Detect which cell encompasses the target text, then output its [X, Y] center coordinate. 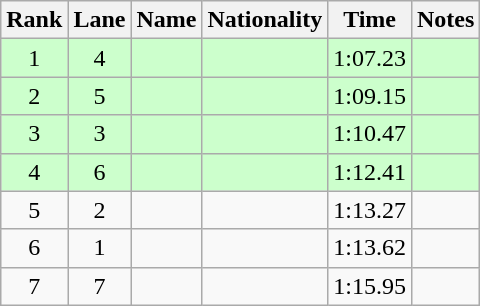
1:13.27 [370, 210]
Name [166, 20]
1:07.23 [370, 58]
1:13.62 [370, 248]
1:12.41 [370, 172]
Rank [34, 20]
1:09.15 [370, 96]
Time [370, 20]
1:15.95 [370, 286]
Lane [100, 20]
Nationality [265, 20]
1:10.47 [370, 134]
Notes [445, 20]
